Pinpoint the cell where the given text exists, returning its [X, Y] midpoint coordinate. 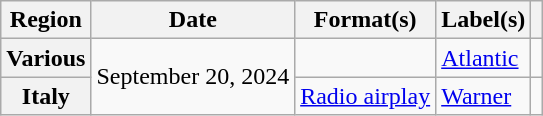
September 20, 2024 [193, 77]
Region [46, 20]
Italy [46, 96]
Various [46, 58]
Atlantic [484, 58]
Format(s) [366, 20]
Date [193, 20]
Label(s) [484, 20]
Radio airplay [366, 96]
Warner [484, 96]
